Locate the cell with the specified text and output its (X, Y) center coordinate. 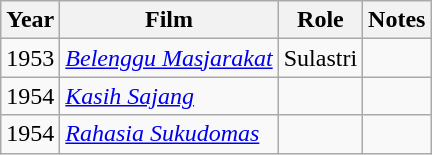
Sulastri (320, 58)
Film (169, 20)
Rahasia Sukudomas (169, 134)
Role (320, 20)
Notes (397, 20)
Year (30, 20)
Belenggu Masjarakat (169, 58)
1953 (30, 58)
Kasih Sajang (169, 96)
